Locate the cell with the specified text and output its (X, Y) center coordinate. 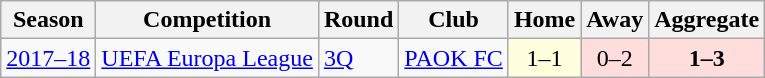
Club (454, 20)
Aggregate (707, 20)
Home (544, 20)
3Q (358, 58)
UEFA Europa League (208, 58)
PAOK FC (454, 58)
2017–18 (48, 58)
1–1 (544, 58)
0–2 (615, 58)
1–3 (707, 58)
Away (615, 20)
Round (358, 20)
Season (48, 20)
Competition (208, 20)
